Pinpoint the cell where the given text exists, returning its (X, Y) midpoint coordinate. 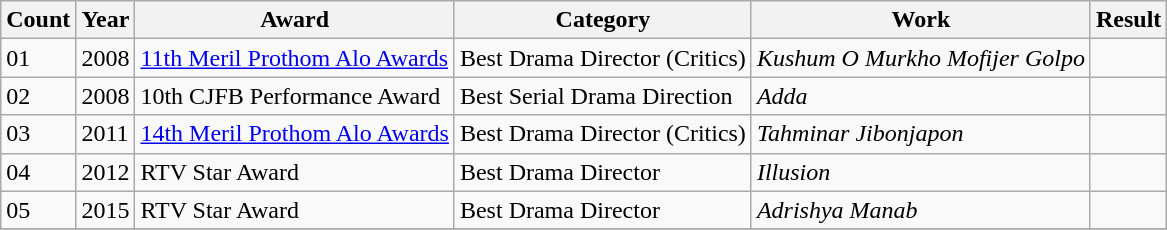
14th Meril Prothom Alo Awards (295, 134)
10th CJFB Performance Award (295, 96)
Work (920, 20)
Award (295, 20)
Year (106, 20)
Adda (920, 96)
2012 (106, 172)
Adrishya Manab (920, 210)
01 (38, 58)
Illusion (920, 172)
Best Serial Drama Direction (602, 96)
11th Meril Prothom Alo Awards (295, 58)
05 (38, 210)
2011 (106, 134)
Category (602, 20)
Tahminar Jibonjapon (920, 134)
03 (38, 134)
Result (1128, 20)
02 (38, 96)
Kushum O Murkho Mofijer Golpo (920, 58)
2015 (106, 210)
Count (38, 20)
04 (38, 172)
